Search for the cell housing the specified text and yield its [x, y] center coordinate. 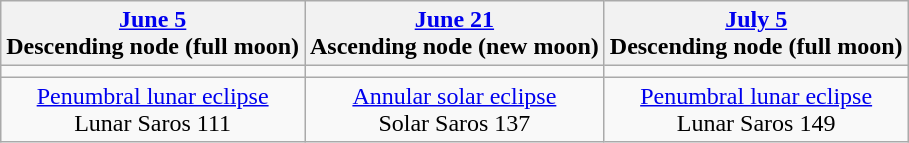
July 5Descending node (full moon) [756, 34]
Annular solar eclipseSolar Saros 137 [454, 110]
June 21Ascending node (new moon) [454, 34]
Penumbral lunar eclipseLunar Saros 111 [153, 110]
Penumbral lunar eclipseLunar Saros 149 [756, 110]
June 5Descending node (full moon) [153, 34]
